Scan for the cell matching the given text and deliver its [x, y] coordinate at center. 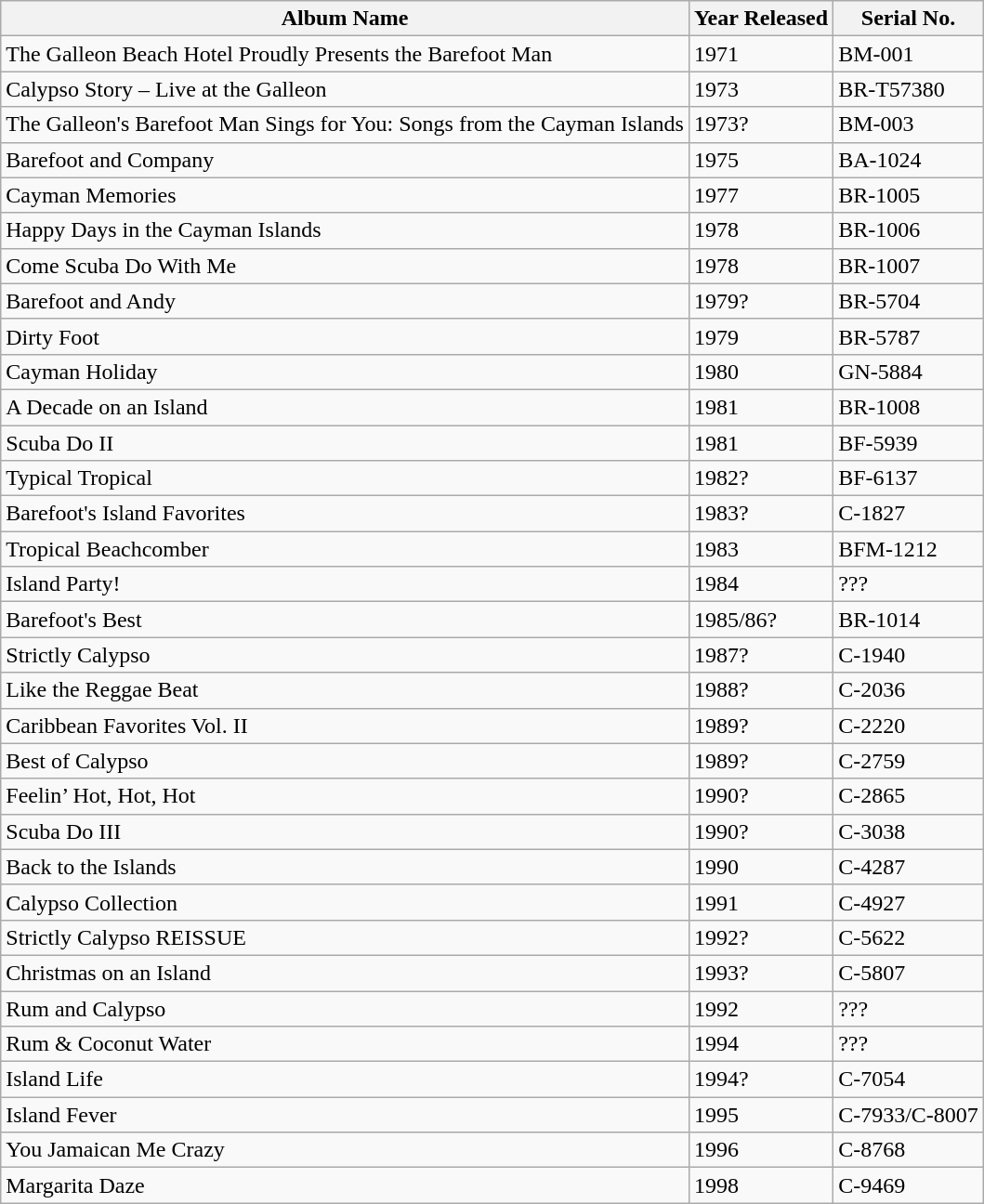
C-8768 [909, 1150]
GN-5884 [909, 372]
Scuba Do II [346, 443]
1988? [760, 690]
1982? [760, 478]
1971 [760, 54]
Cayman Holiday [346, 372]
BR-1014 [909, 620]
1991 [760, 902]
Dirty Foot [346, 336]
The Galleon Beach Hotel Proudly Presents the Barefoot Man [346, 54]
1993? [760, 973]
Best of Calypso [346, 761]
Caribbean Favorites Vol. II [346, 726]
1994 [760, 1044]
Cayman Memories [346, 195]
C-4287 [909, 867]
C-1827 [909, 514]
Strictly Calypso [346, 655]
Strictly Calypso REISSUE [346, 937]
1992 [760, 1008]
Barefoot and Andy [346, 301]
1983 [760, 549]
BR-1007 [909, 266]
1975 [760, 160]
Calypso Story – Live at the Galleon [346, 89]
C-2759 [909, 761]
1980 [760, 372]
C-5622 [909, 937]
BM-003 [909, 124]
1977 [760, 195]
1996 [760, 1150]
Barefoot and Company [346, 160]
1983? [760, 514]
C-2036 [909, 690]
C-9469 [909, 1185]
1987? [760, 655]
Calypso Collection [346, 902]
Album Name [346, 19]
BF-5939 [909, 443]
1979? [760, 301]
Back to the Islands [346, 867]
Like the Reggae Beat [346, 690]
1979 [760, 336]
C-5807 [909, 973]
C-1940 [909, 655]
1973? [760, 124]
BR-5787 [909, 336]
Barefoot's Best [346, 620]
Island Fever [346, 1115]
C-3038 [909, 831]
1995 [760, 1115]
C-4927 [909, 902]
Margarita Daze [346, 1185]
BA-1024 [909, 160]
C-7054 [909, 1080]
Island Life [346, 1080]
Rum & Coconut Water [346, 1044]
BR-1006 [909, 230]
1973 [760, 89]
BR-1005 [909, 195]
1990 [760, 867]
Feelin’ Hot, Hot, Hot [346, 796]
BR-T57380 [909, 89]
BFM-1212 [909, 549]
The Galleon's Barefoot Man Sings for You: Songs from the Cayman Islands [346, 124]
A Decade on an Island [346, 407]
Serial No. [909, 19]
You Jamaican Me Crazy [346, 1150]
Barefoot's Island Favorites [346, 514]
BR-1008 [909, 407]
1994? [760, 1080]
BM-001 [909, 54]
C-2865 [909, 796]
Come Scuba Do With Me [346, 266]
Typical Tropical [346, 478]
1992? [760, 937]
C-2220 [909, 726]
1985/86? [760, 620]
1984 [760, 584]
Christmas on an Island [346, 973]
Year Released [760, 19]
1998 [760, 1185]
Tropical Beachcomber [346, 549]
BR-5704 [909, 301]
Rum and Calypso [346, 1008]
BF-6137 [909, 478]
Scuba Do III [346, 831]
Happy Days in the Cayman Islands [346, 230]
C-7933/C-8007 [909, 1115]
Island Party! [346, 584]
